Output the (X, Y) coordinate of the center of the cell containing the given text.  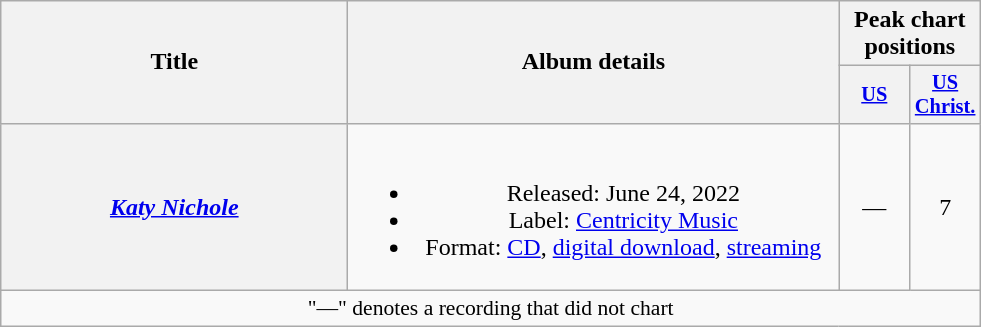
— (874, 206)
US (874, 95)
Released: June 24, 2022Label: Centricity MusicFormat: CD, digital download, streaming (594, 206)
Title (174, 62)
"—" denotes a recording that did not chart (491, 309)
7 (946, 206)
Katy Nichole (174, 206)
Album details (594, 62)
Peak chart positions (910, 34)
USChrist. (946, 95)
